Provide the (x, y) coordinate of the cell's center where the given text is located.  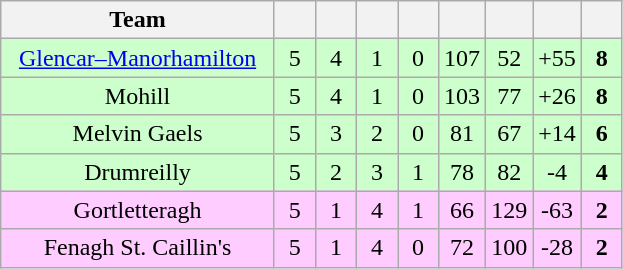
-4 (558, 172)
-63 (558, 210)
Gortletteragh (138, 210)
67 (510, 134)
107 (462, 58)
66 (462, 210)
103 (462, 96)
77 (510, 96)
82 (510, 172)
-28 (558, 248)
100 (510, 248)
Mohill (138, 96)
Drumreilly (138, 172)
Melvin Gaels (138, 134)
52 (510, 58)
6 (602, 134)
+55 (558, 58)
129 (510, 210)
+14 (558, 134)
+26 (558, 96)
78 (462, 172)
Team (138, 20)
81 (462, 134)
72 (462, 248)
Glencar–Manorhamilton (138, 58)
Fenagh St. Caillin's (138, 248)
